Return the (X, Y) coordinate for the center point of the cell that contains the specified text.  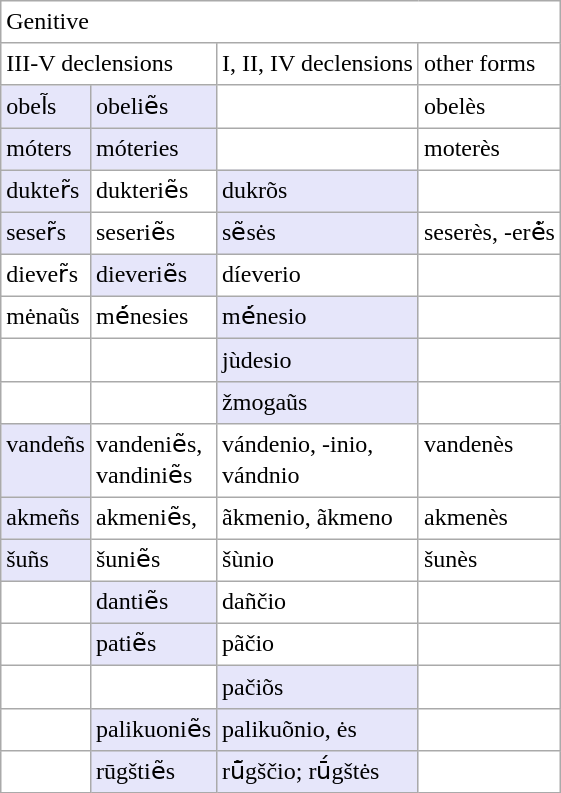
šuniẽs (153, 560)
obeliẽs (153, 106)
seserès, -erė̃s (489, 233)
dantiẽs (153, 602)
vandenès (489, 460)
mė́nesio (318, 318)
other forms (489, 64)
šùnio (318, 560)
dukrõs (318, 191)
pãčio (318, 645)
rūgštiẽs (153, 771)
dieveriẽs (153, 275)
vándenio, -inio, vándnio (318, 460)
žmogaũs (318, 402)
seseriẽs (153, 233)
akmenès (489, 518)
ãkmenio, ãkmeno (318, 518)
dukter̃s (46, 191)
III-V declensions (109, 64)
obel̃s (46, 106)
mėnaũs (46, 318)
moterès (489, 149)
palikuõnio, ės (318, 729)
mė́nesies (153, 318)
móteries (153, 149)
akmeniẽs, (153, 518)
Genitive (281, 22)
akmeñs (46, 518)
rū̃gščio; rū́gštės (318, 771)
I, II, IV declensions (318, 64)
móters (46, 149)
pačiõs (318, 687)
sẽsės (318, 233)
diever̃s (46, 275)
obelès (489, 106)
šuñs (46, 560)
díeverio (318, 275)
seser̃s (46, 233)
patiẽs (153, 645)
šunès (489, 560)
dañčio (318, 602)
jùdesio (318, 360)
vandeniẽs, vandiniẽs (153, 460)
vandeñs (46, 460)
dukteriẽs (153, 191)
palikuoniẽs (153, 729)
